Find where the given text appears and provide that cell's center as (X, Y) coordinate. 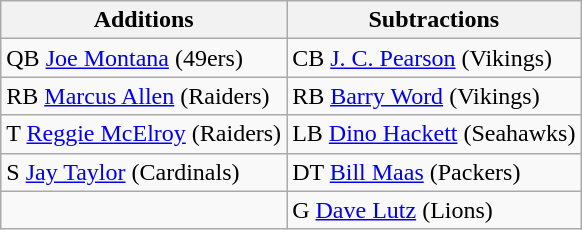
G Dave Lutz (Lions) (434, 210)
RB Marcus Allen (Raiders) (144, 96)
S Jay Taylor (Cardinals) (144, 172)
LB Dino Hackett (Seahawks) (434, 134)
Subtractions (434, 20)
Additions (144, 20)
QB Joe Montana (49ers) (144, 58)
CB J. C. Pearson (Vikings) (434, 58)
DT Bill Maas (Packers) (434, 172)
RB Barry Word (Vikings) (434, 96)
T Reggie McElroy (Raiders) (144, 134)
